Capture the cell that displays the provided text and extract its (X, Y) central coordinate. 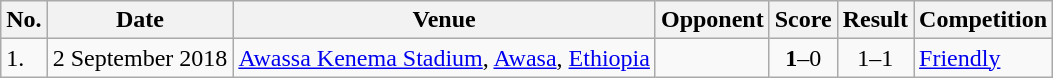
Competition (984, 20)
Venue (444, 20)
1–0 (803, 58)
Awassa Kenema Stadium, Awasa, Ethiopia (444, 58)
1. (24, 58)
1–1 (875, 58)
Friendly (984, 58)
Date (140, 20)
Score (803, 20)
Opponent (712, 20)
2 September 2018 (140, 58)
Result (875, 20)
No. (24, 20)
